Find where the given text appears and provide that cell's center as [x, y] coordinate. 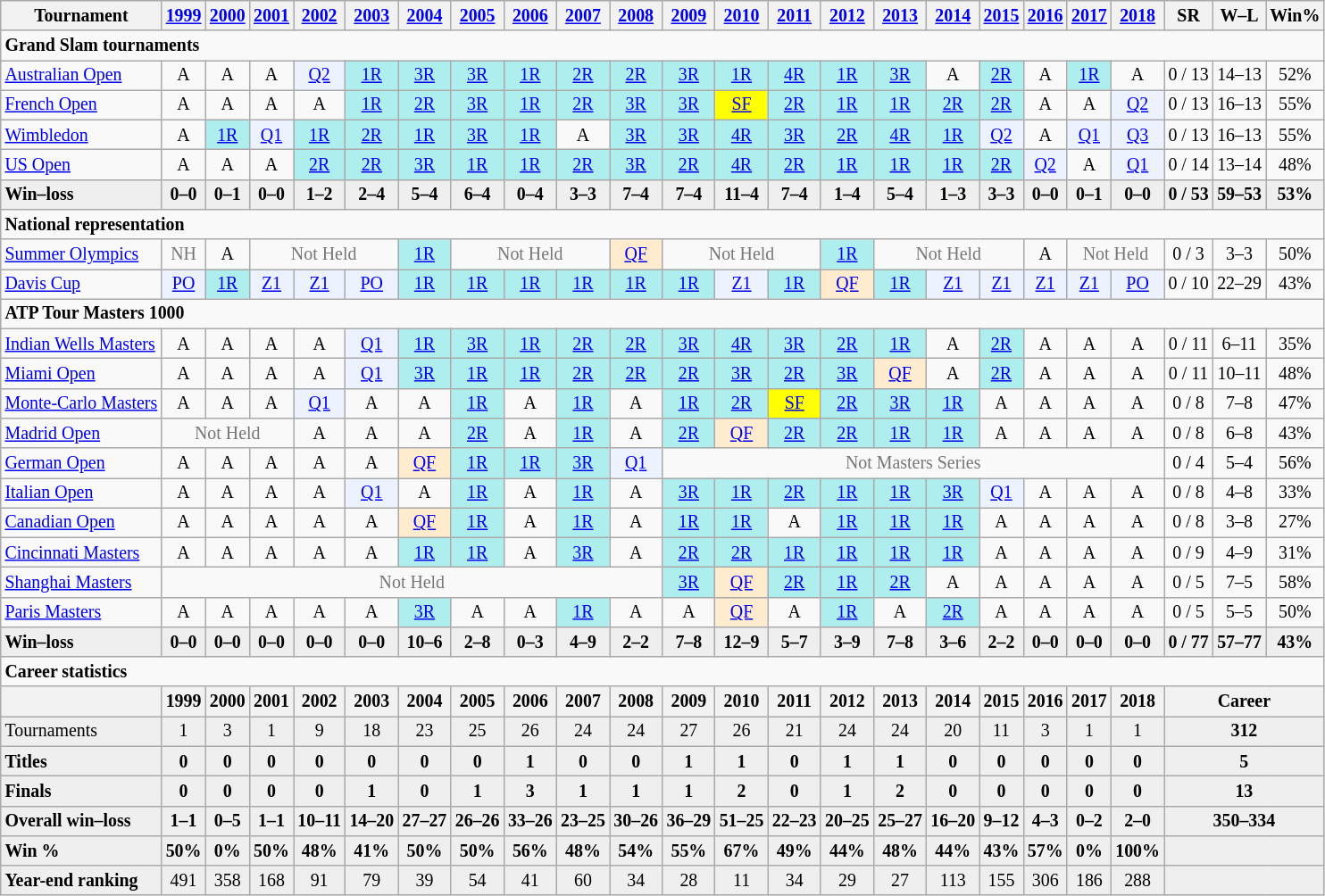
5–7 [795, 643]
155 [1002, 880]
13 [1245, 791]
52% [1295, 75]
21 [795, 732]
Q3 [1137, 136]
Australian Open [81, 75]
SR [1189, 16]
51–25 [741, 821]
9–12 [1002, 821]
0 / 14 [1189, 164]
Tournament [81, 16]
14–20 [371, 821]
0–2 [1089, 821]
ATP Tour Masters 1000 [662, 314]
186 [1089, 880]
0–4 [530, 195]
358 [227, 880]
0 / 53 [1189, 195]
20 [954, 732]
35% [1295, 344]
23 [425, 732]
Tournaments [81, 732]
288 [1137, 880]
36–29 [689, 821]
16–20 [954, 821]
33–26 [530, 821]
79 [371, 880]
Indian Wells Masters [81, 344]
20–25 [846, 821]
29 [846, 880]
4–8 [1239, 493]
12–9 [741, 643]
Win% [1295, 16]
Cincinnati Masters [81, 553]
Not Masters Series [913, 462]
27% [1295, 523]
Finals [81, 791]
67% [741, 851]
2–4 [371, 195]
3–9 [846, 643]
91 [320, 880]
3–6 [954, 643]
49% [795, 851]
Career [1245, 701]
113 [954, 880]
Monte-Carlo Masters [81, 403]
Miami Open [81, 373]
Summer Olympics [81, 253]
312 [1245, 732]
Win % [81, 851]
22–23 [795, 821]
53% [1295, 195]
10–6 [425, 643]
W–L [1239, 16]
54% [636, 851]
58% [1295, 582]
Italian Open [81, 493]
Davis Cup [81, 284]
French Open [81, 105]
Overall win–loss [81, 821]
Canadian Open [81, 523]
5–5 [1239, 612]
9 [320, 732]
2–0 [1137, 821]
11–4 [741, 195]
3–8 [1239, 523]
27–27 [425, 821]
National representation [662, 225]
NH [184, 253]
39 [425, 880]
Grand Slam tournaments [662, 45]
25 [477, 732]
4–3 [1045, 821]
306 [1045, 880]
6–11 [1239, 344]
350–334 [1245, 821]
0 / 77 [1189, 643]
2–8 [477, 643]
0 / 9 [1189, 553]
5 [1245, 762]
13–14 [1239, 164]
6–8 [1239, 434]
Wimbledon [81, 136]
Madrid Open [81, 434]
Year-end ranking [81, 880]
German Open [81, 462]
Career statistics [662, 671]
Paris Masters [81, 612]
0 / 10 [1189, 284]
Titles [81, 762]
Shanghai Masters [81, 582]
57% [1045, 851]
491 [184, 880]
1–4 [846, 195]
1–2 [320, 195]
41% [371, 851]
0–3 [530, 643]
6–4 [477, 195]
41 [530, 880]
0–5 [227, 821]
57–77 [1239, 643]
60 [582, 880]
26–26 [477, 821]
18 [371, 732]
168 [271, 880]
31% [1295, 553]
0 / 4 [1189, 462]
54 [477, 880]
22–29 [1239, 284]
30–26 [636, 821]
33% [1295, 493]
14–13 [1239, 75]
7–5 [1239, 582]
59–53 [1239, 195]
23–25 [582, 821]
1–3 [954, 195]
100% [1137, 851]
25–27 [900, 821]
28 [689, 880]
US Open [81, 164]
47% [1295, 403]
0 / 3 [1189, 253]
